Locate the cell with the specified text and output its [x, y] center coordinate. 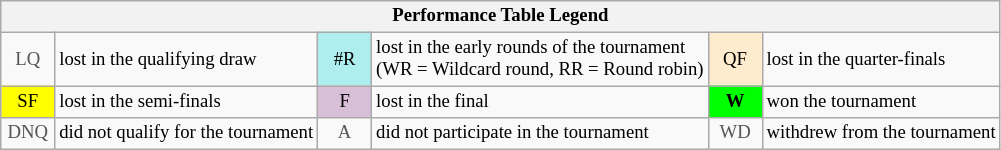
W [735, 102]
F [345, 102]
did not participate in the tournament [540, 134]
won the tournament [881, 102]
lost in the quarter-finals [881, 60]
WD [735, 134]
DNQ [28, 134]
A [345, 134]
lost in the qualifying draw [186, 60]
LQ [28, 60]
Performance Table Legend [500, 16]
lost in the final [540, 102]
lost in the early rounds of the tournament(WR = Wildcard round, RR = Round robin) [540, 60]
QF [735, 60]
withdrew from the tournament [881, 134]
lost in the semi-finals [186, 102]
did not qualify for the tournament [186, 134]
#R [345, 60]
SF [28, 102]
